Locate the cell with the specified text and output its (X, Y) center coordinate. 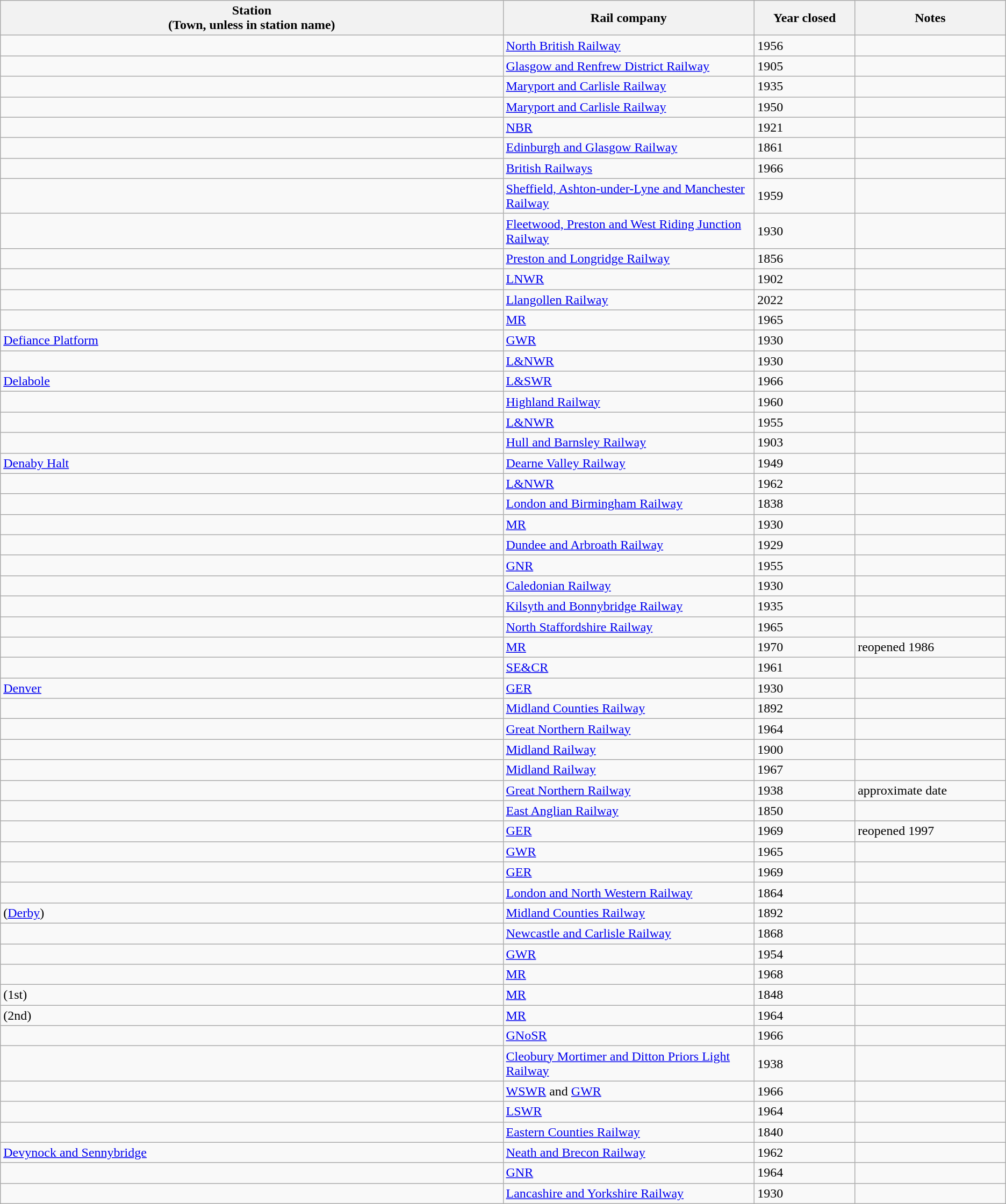
Denver (251, 688)
Notes (931, 18)
L&SWR (629, 381)
Station(Town, unless in station name) (251, 18)
1968 (805, 975)
(2nd) (251, 1015)
North Staffordshire Railway (629, 627)
Eastern Counties Railway (629, 1132)
LNWR (629, 279)
1900 (805, 749)
1949 (805, 463)
British Railways (629, 168)
1902 (805, 279)
1959 (805, 196)
1864 (805, 892)
Denaby Halt (251, 463)
London and North Western Railway (629, 892)
1903 (805, 443)
1868 (805, 933)
Newcastle and Carlisle Railway (629, 933)
Sheffield, Ashton-under-Lyne and Manchester Railway (629, 196)
reopened 1986 (931, 647)
Highland Railway (629, 402)
1929 (805, 545)
approximate date (931, 790)
1950 (805, 107)
Defiance Platform (251, 341)
1861 (805, 148)
East Anglian Railway (629, 811)
1967 (805, 770)
Year closed (805, 18)
Dearne Valley Railway (629, 463)
1961 (805, 668)
LSWR (629, 1112)
Cleobury Mortimer and Ditton Priors Light Railway (629, 1064)
WSWR and GWR (629, 1091)
Delabole (251, 381)
1850 (805, 811)
2022 (805, 299)
Caledonian Railway (629, 586)
1956 (805, 46)
GNoSR (629, 1036)
1954 (805, 954)
NBR (629, 127)
SE&CR (629, 668)
Dundee and Arbroath Railway (629, 545)
London and Birmingham Railway (629, 504)
1840 (805, 1132)
1838 (805, 504)
1905 (805, 66)
1921 (805, 127)
1856 (805, 258)
Llangollen Railway (629, 299)
Devynock and Sennybridge (251, 1152)
Lancashire and Yorkshire Railway (629, 1193)
reopened 1997 (931, 831)
1848 (805, 995)
1970 (805, 647)
(1st) (251, 995)
Rail company (629, 18)
(Derby) (251, 913)
North British Railway (629, 46)
Preston and Longridge Railway (629, 258)
Neath and Brecon Railway (629, 1152)
Edinburgh and Glasgow Railway (629, 148)
1960 (805, 402)
Fleetwood, Preston and West Riding Junction Railway (629, 231)
Kilsyth and Bonnybridge Railway (629, 606)
Glasgow and Renfrew District Railway (629, 66)
Hull and Barnsley Railway (629, 443)
